Identify which cell holds the provided text, then report its (X, Y) central coordinate. 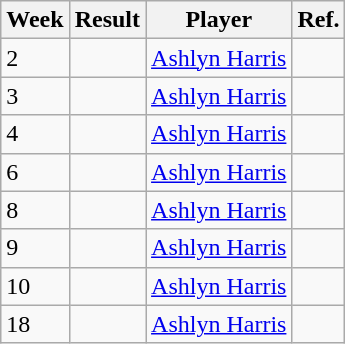
18 (35, 324)
4 (35, 134)
Ref. (318, 20)
10 (35, 286)
2 (35, 58)
Player (219, 20)
8 (35, 210)
3 (35, 96)
Week (35, 20)
6 (35, 172)
Result (107, 20)
9 (35, 248)
